Pinpoint the cell where the given text exists, returning its [x, y] midpoint coordinate. 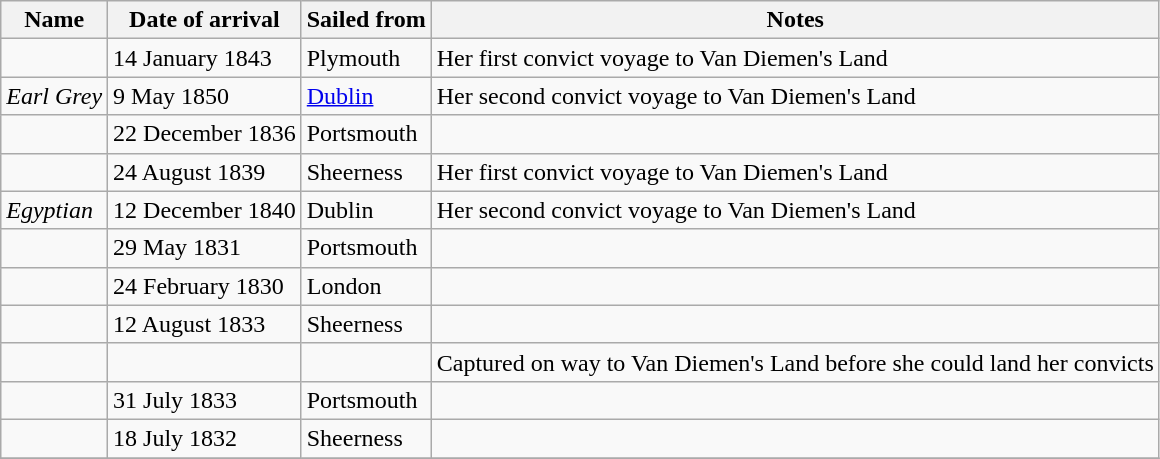
24 February 1830 [205, 286]
Date of arrival [205, 20]
14 January 1843 [205, 58]
22 December 1836 [205, 134]
Earl Grey [54, 96]
Captured on way to Van Diemen's Land before she could land her convicts [795, 362]
18 July 1832 [205, 438]
12 August 1833 [205, 324]
29 May 1831 [205, 248]
Notes [795, 20]
24 August 1839 [205, 172]
London [366, 286]
Sailed from [366, 20]
Name [54, 20]
31 July 1833 [205, 400]
Plymouth [366, 58]
9 May 1850 [205, 96]
Egyptian [54, 210]
12 December 1840 [205, 210]
